Determine the [X, Y] coordinate at the center of the cell enclosing the given text.  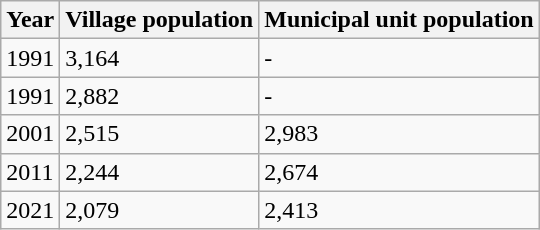
2,674 [399, 172]
2,079 [160, 210]
2,983 [399, 134]
2021 [30, 210]
2,882 [160, 96]
3,164 [160, 58]
Municipal unit population [399, 20]
2,515 [160, 134]
Year [30, 20]
Village population [160, 20]
2,413 [399, 210]
2,244 [160, 172]
2011 [30, 172]
2001 [30, 134]
